Output the (x, y) coordinate of the center of the cell containing the given text.  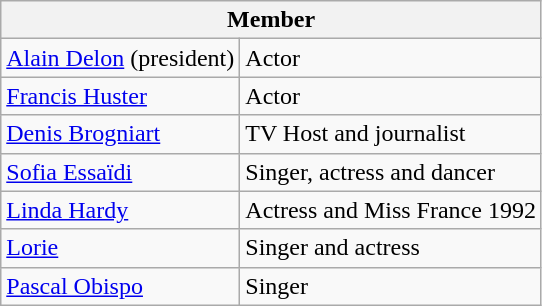
Actress and Miss France 1992 (391, 210)
Sofia Essaïdi (120, 172)
Singer (391, 286)
Denis Brogniart (120, 134)
Member (272, 20)
Alain Delon (president) (120, 58)
Francis Huster (120, 96)
Linda Hardy (120, 210)
TV Host and journalist (391, 134)
Singer, actress and dancer (391, 172)
Pascal Obispo (120, 286)
Singer and actress (391, 248)
Lorie (120, 248)
